Detect which cell encompasses the target text, then output its [x, y] center coordinate. 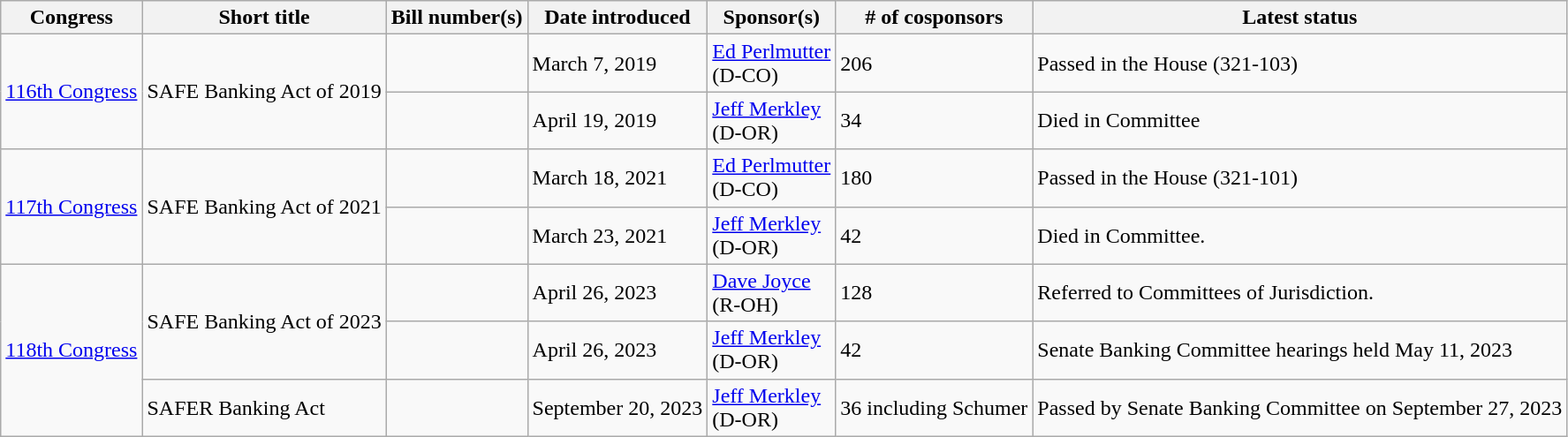
March 7, 2019 [617, 64]
Short title [264, 18]
206 [935, 64]
128 [935, 293]
SAFE Banking Act of 2023 [264, 321]
SAFER Banking Act [264, 408]
Sponsor(s) [772, 18]
SAFE Banking Act of 2021 [264, 207]
Passed by Senate Banking Committee on September 27, 2023 [1300, 408]
34 [935, 120]
Date introduced [617, 18]
Latest status [1300, 18]
Dave Joyce(R-OH) [772, 293]
March 23, 2021 [617, 235]
Congress [72, 18]
116th Congress [72, 92]
Senate Banking Committee hearings held May 11, 2023 [1300, 350]
Bill number(s) [457, 18]
Passed in the House (321-101) [1300, 178]
# of cosponsors [935, 18]
SAFE Banking Act of 2019 [264, 92]
Died in Committee [1300, 120]
Died in Committee. [1300, 235]
Referred to Committees of Jurisdiction. [1300, 293]
September 20, 2023 [617, 408]
April 19, 2019 [617, 120]
117th Congress [72, 207]
Passed in the House (321-103) [1300, 64]
36 including Schumer [935, 408]
March 18, 2021 [617, 178]
118th Congress [72, 350]
180 [935, 178]
